Capture the cell that displays the provided text and extract its [x, y] central coordinate. 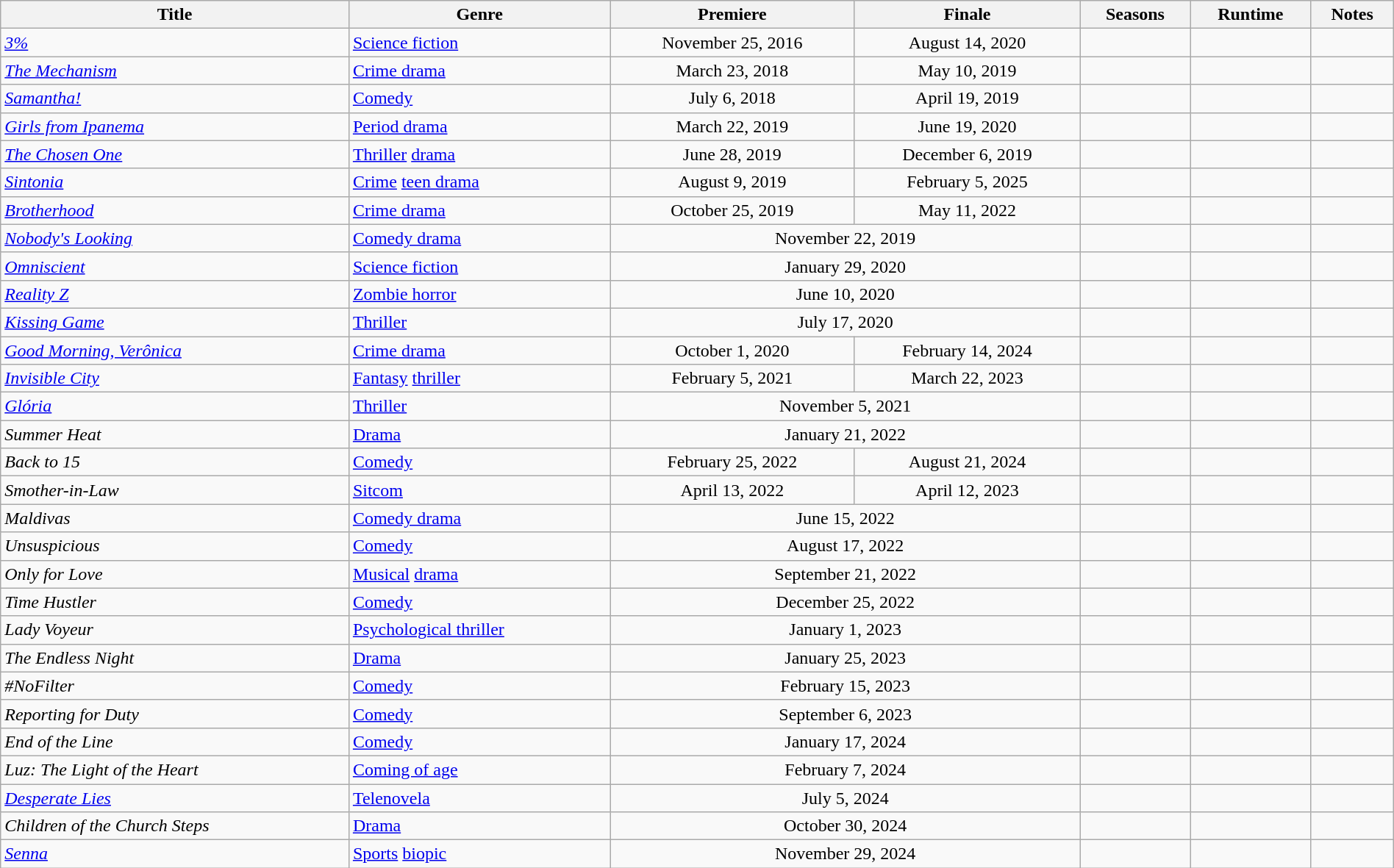
Seasons [1135, 15]
Smother-in-Law [175, 490]
January 17, 2024 [846, 742]
Omniscient [175, 266]
Back to 15 [175, 462]
Desperate Lies [175, 797]
Sintonia [175, 182]
Only for Love [175, 574]
Sitcom [479, 490]
June 19, 2020 [968, 126]
July 6, 2018 [732, 98]
Good Morning, Verônica [175, 351]
Psychological thriller [479, 630]
August 14, 2020 [968, 43]
August 17, 2022 [846, 546]
November 5, 2021 [846, 406]
Girls from Ipanema [175, 126]
Invisible City [175, 379]
Period drama [479, 126]
February 5, 2021 [732, 379]
Notes [1352, 15]
October 1, 2020 [732, 351]
July 5, 2024 [846, 797]
Glória [175, 406]
February 14, 2024 [968, 351]
Unsuspicious [175, 546]
Crime teen drama [479, 182]
June 15, 2022 [846, 518]
Finale [968, 15]
February 5, 2025 [968, 182]
Coming of age [479, 770]
October 25, 2019 [732, 210]
September 6, 2023 [846, 714]
Samantha! [175, 98]
3% [175, 43]
Genre [479, 15]
Kissing Game [175, 322]
October 30, 2024 [846, 826]
January 25, 2023 [846, 658]
April 19, 2019 [968, 98]
August 21, 2024 [968, 462]
August 9, 2019 [732, 182]
Runtime [1251, 15]
September 21, 2022 [846, 574]
May 10, 2019 [968, 71]
Reality Z [175, 294]
November 29, 2024 [846, 854]
January 1, 2023 [846, 630]
April 12, 2023 [968, 490]
December 25, 2022 [846, 602]
February 25, 2022 [732, 462]
November 22, 2019 [846, 238]
February 7, 2024 [846, 770]
June 10, 2020 [846, 294]
March 22, 2019 [732, 126]
February 15, 2023 [846, 686]
Premiere [732, 15]
End of the Line [175, 742]
Title [175, 15]
Lady Voyeur [175, 630]
Reporting for Duty [175, 714]
Sports biopic [479, 854]
July 17, 2020 [846, 322]
Brotherhood [175, 210]
March 22, 2023 [968, 379]
December 6, 2019 [968, 154]
Maldivas [175, 518]
May 11, 2022 [968, 210]
January 29, 2020 [846, 266]
Thriller drama [479, 154]
The Endless Night [175, 658]
January 21, 2022 [846, 434]
Children of the Church Steps [175, 826]
Luz: The Light of the Heart [175, 770]
#NoFilter [175, 686]
March 23, 2018 [732, 71]
Time Hustler [175, 602]
Senna [175, 854]
November 25, 2016 [732, 43]
Summer Heat [175, 434]
June 28, 2019 [732, 154]
The Chosen One [175, 154]
April 13, 2022 [732, 490]
Zombie horror [479, 294]
Musical drama [479, 574]
Telenovela [479, 797]
Fantasy thriller [479, 379]
The Mechanism [175, 71]
Nobody's Looking [175, 238]
